Find where the given text appears and provide that cell's center as [x, y] coordinate. 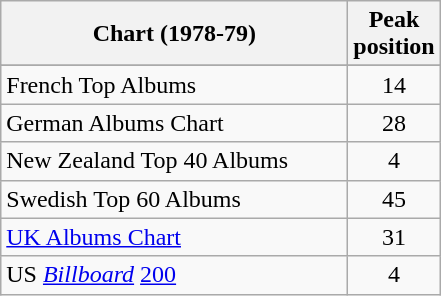
14 [394, 85]
UK Albums Chart [174, 237]
German Albums Chart [174, 123]
28 [394, 123]
New Zealand Top 40 Albums [174, 161]
31 [394, 237]
Swedish Top 60 Albums [174, 199]
US Billboard 200 [174, 275]
Peakposition [394, 34]
Chart (1978-79) [174, 34]
45 [394, 199]
French Top Albums [174, 85]
